Detect which cell encompasses the target text, then output its [X, Y] center coordinate. 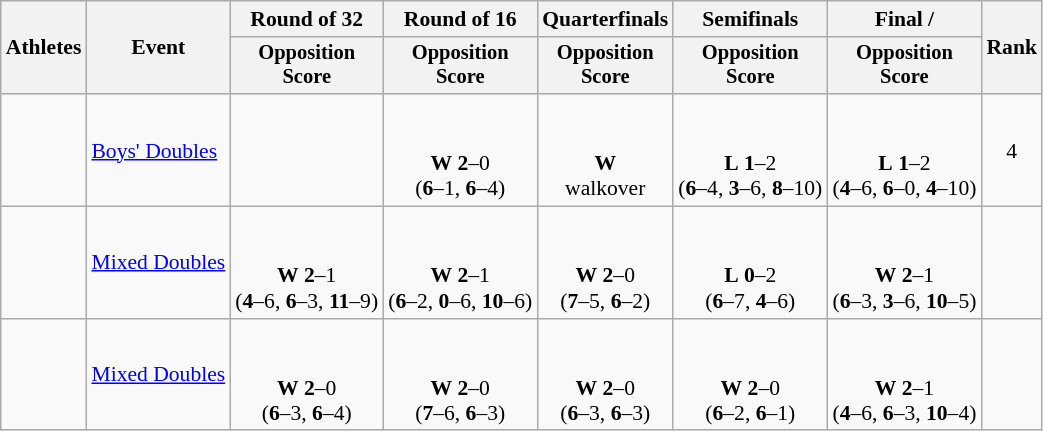
L 1–2 (4–6, 6–0, 4–10) [904, 150]
W 2–0 (6–3, 6–3) [605, 375]
W 2–1 (4–6, 6–3, 11–9) [306, 263]
Quarterfinals [605, 19]
W 2–0 (7–5, 6–2) [605, 263]
Round of 32 [306, 19]
4 [1012, 150]
Final / [904, 19]
W 2–0 (6–2, 6–1) [750, 375]
L 0–2 (6–7, 4–6) [750, 263]
W 2–1 (4–6, 6–3, 10–4) [904, 375]
Athletes [44, 48]
Rank [1012, 48]
W 2–0 (7–6, 6–3) [460, 375]
W 2–1 (6–2, 0–6, 10–6) [460, 263]
Round of 16 [460, 19]
W 2–1 (6–3, 3–6, 10–5) [904, 263]
Semifinals [750, 19]
W 2–0 (6–1, 6–4) [460, 150]
Event [158, 48]
Boys' Doubles [158, 150]
L 1–2 (6–4, 3–6, 8–10) [750, 150]
W walkover [605, 150]
W 2–0 (6–3, 6–4) [306, 375]
